Output the [X, Y] coordinate of the center of the cell containing the given text.  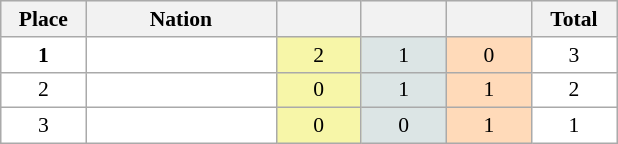
Total [574, 19]
Place [44, 19]
Nation [181, 19]
